Search for the cell housing the specified text and yield its (X, Y) center coordinate. 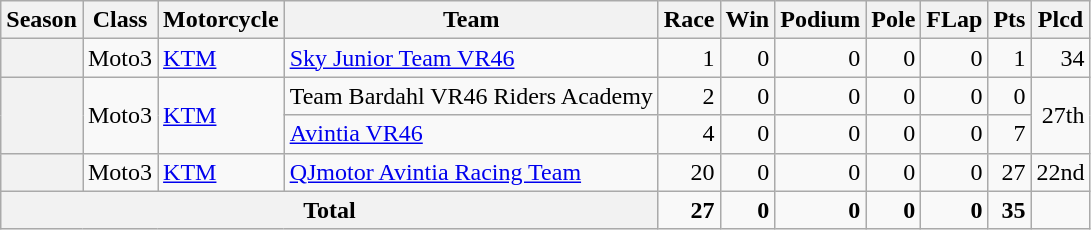
Avintia VR46 (471, 134)
Total (330, 210)
FLap (954, 20)
Win (748, 20)
27th (1060, 115)
7 (1010, 134)
Sky Junior Team VR46 (471, 58)
Team (471, 20)
Pole (894, 20)
Team Bardahl VR46 Riders Academy (471, 96)
20 (689, 172)
Plcd (1060, 20)
Race (689, 20)
2 (689, 96)
4 (689, 134)
Pts (1010, 20)
Podium (820, 20)
34 (1060, 58)
Season (42, 20)
Class (120, 20)
22nd (1060, 172)
35 (1010, 210)
QJmotor Avintia Racing Team (471, 172)
Motorcycle (222, 20)
